Detect which cell encompasses the target text, then output its [X, Y] center coordinate. 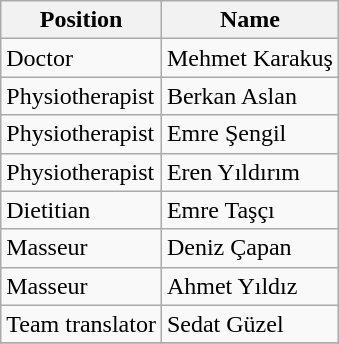
Position [82, 20]
Emre Şengil [250, 134]
Doctor [82, 58]
Name [250, 20]
Emre Taşçı [250, 210]
Sedat Güzel [250, 324]
Berkan Aslan [250, 96]
Ahmet Yıldız [250, 286]
Eren Yıldırım [250, 172]
Deniz Çapan [250, 248]
Mehmet Karakuş [250, 58]
Team translator [82, 324]
Dietitian [82, 210]
